Identify which cell holds the provided text, then report its (x, y) central coordinate. 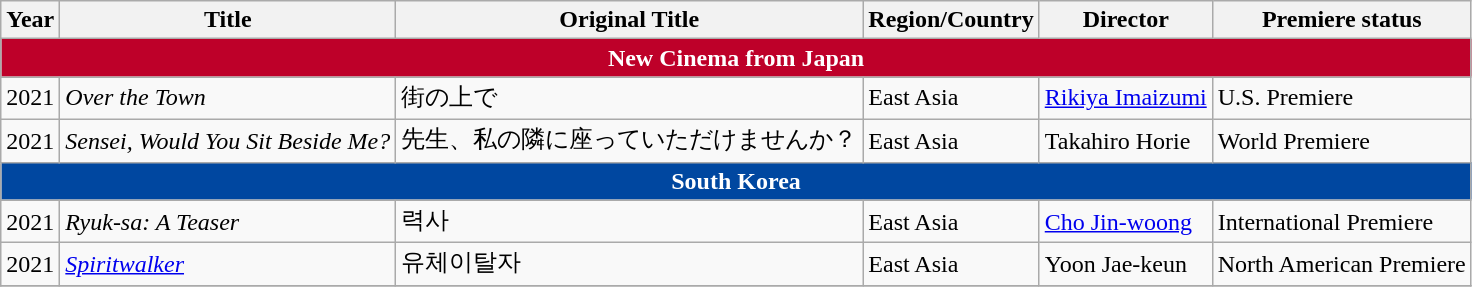
International Premiere (1342, 222)
Rikiya Imaizumi (1126, 98)
Premiere status (1342, 20)
New Cinema from Japan (736, 58)
Spiritwalker (228, 264)
유체이탈자 (630, 264)
Ryuk-sa: A Teaser (228, 222)
Takahiro Horie (1126, 140)
South Korea (736, 181)
Yoon Jae-keun (1126, 264)
U.S. Premiere (1342, 98)
街の上で (630, 98)
World Premiere (1342, 140)
Original Title (630, 20)
先生、私の隣に座っていただけませんか？ (630, 140)
Title (228, 20)
North American Premiere (1342, 264)
Cho Jin-woong (1126, 222)
Year (30, 20)
Director (1126, 20)
력사 (630, 222)
Region/Country (951, 20)
Sensei, Would You Sit Beside Me? (228, 140)
Over the Town (228, 98)
